Scan for the cell matching the given text and deliver its (x, y) coordinate at center. 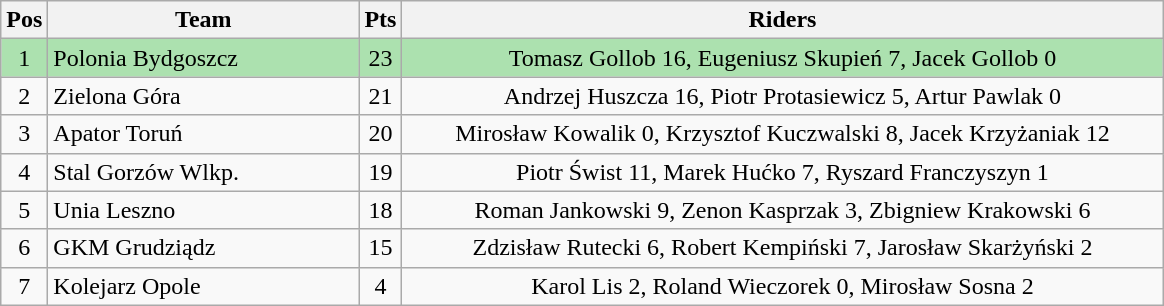
Riders (782, 20)
15 (380, 248)
6 (24, 248)
Tomasz Gollob 16, Eugeniusz Skupień 7, Jacek Gollob 0 (782, 58)
7 (24, 286)
Unia Leszno (204, 210)
23 (380, 58)
2 (24, 96)
Pts (380, 20)
Team (204, 20)
Piotr Świst 11, Marek Hućko 7, Ryszard Franczyszyn 1 (782, 172)
Andrzej Huszcza 16, Piotr Protasiewicz 5, Artur Pawlak 0 (782, 96)
Karol Lis 2, Roland Wieczorek 0, Mirosław Sosna 2 (782, 286)
Apator Toruń (204, 134)
21 (380, 96)
Zdzisław Rutecki 6, Robert Kempiński 7, Jarosław Skarżyński 2 (782, 248)
19 (380, 172)
Zielona Góra (204, 96)
GKM Grudziądz (204, 248)
Stal Gorzów Wlkp. (204, 172)
5 (24, 210)
Kolejarz Opole (204, 286)
Roman Jankowski 9, Zenon Kasprzak 3, Zbigniew Krakowski 6 (782, 210)
20 (380, 134)
3 (24, 134)
18 (380, 210)
1 (24, 58)
Polonia Bydgoszcz (204, 58)
Mirosław Kowalik 0, Krzysztof Kuczwalski 8, Jacek Krzyżaniak 12 (782, 134)
Pos (24, 20)
